Pinpoint the cell where the given text exists, returning its [X, Y] midpoint coordinate. 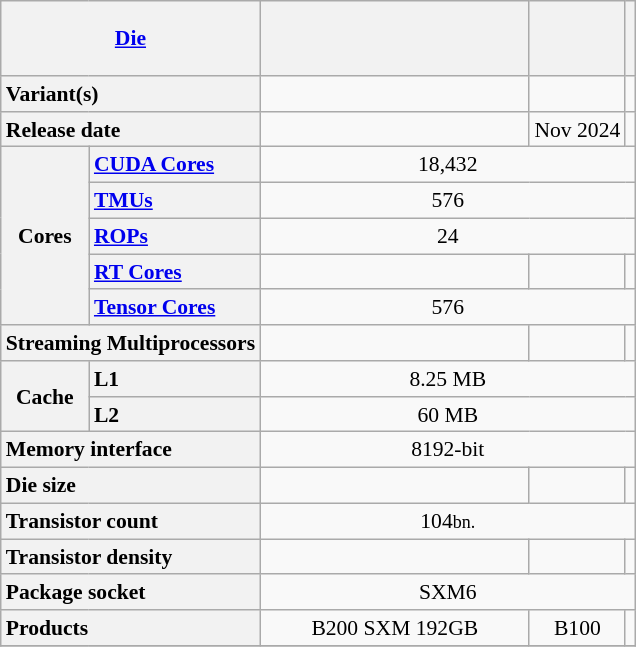
Transistor density [130, 557]
Products [130, 628]
RT Cores [174, 272]
B100 [577, 628]
Transistor count [130, 522]
104bn. [448, 522]
60 MB [448, 415]
Nov 2024 [577, 130]
18,432 [448, 165]
L1 [174, 379]
24 [448, 237]
CUDA Cores [174, 165]
ROPs [174, 237]
Die [130, 38]
L2 [174, 415]
8.25 MB [448, 379]
Tensor Cores [174, 308]
Variant(s) [130, 94]
B200 SXM 192GB [394, 628]
8192-bit [448, 450]
Memory interface [130, 450]
Release date [130, 130]
Streaming Multiprocessors [130, 343]
TMUs [174, 201]
SXM6 [448, 593]
Package socket [130, 593]
Cores [45, 236]
Cache [45, 396]
Die size [130, 486]
